Detect which cell encompasses the target text, then output its [X, Y] center coordinate. 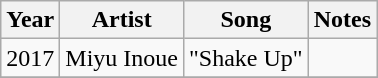
"Shake Up" [246, 58]
Miyu Inoue [122, 58]
Notes [342, 20]
2017 [30, 58]
Year [30, 20]
Song [246, 20]
Artist [122, 20]
